Find where the given text appears and provide that cell's center as (x, y) coordinate. 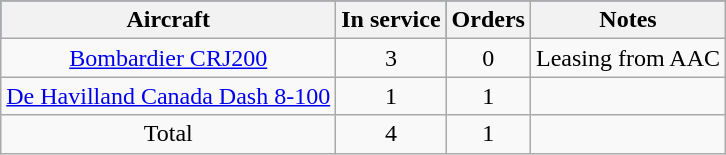
4 (391, 134)
Notes (628, 20)
Leasing from AAC (628, 58)
Bombardier CRJ200 (168, 58)
Orders (488, 20)
Total (168, 134)
0 (488, 58)
De Havilland Canada Dash 8-100 (168, 96)
Aircraft (168, 20)
In service (391, 20)
3 (391, 58)
